Detect which cell encompasses the target text, then output its [x, y] center coordinate. 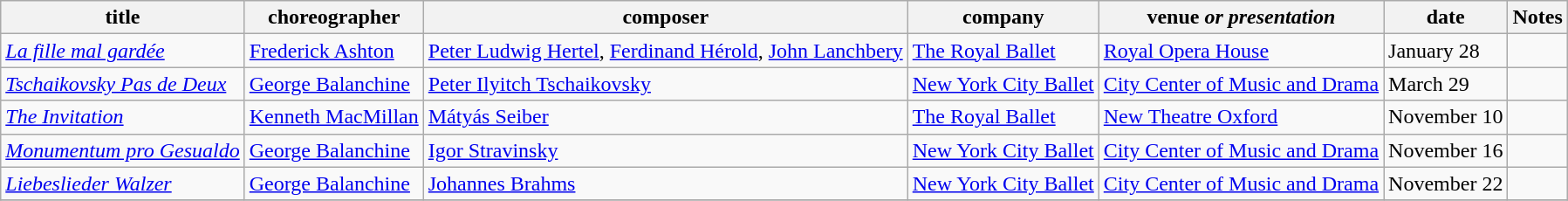
The Invitation [122, 117]
date [1446, 17]
company [1003, 17]
New Theatre Oxford [1241, 117]
La fille mal gardée [122, 51]
January 28 [1446, 51]
choreographer [333, 17]
Kenneth MacMillan [333, 117]
Igor Stravinsky [665, 150]
Liebeslieder Walzer [122, 184]
November 16 [1446, 150]
Royal Opera House [1241, 51]
Frederick Ashton [333, 51]
November 22 [1446, 184]
title [122, 17]
November 10 [1446, 117]
composer [665, 17]
Johannes Brahms [665, 184]
Tschaikovsky Pas de Deux [122, 84]
Monumentum pro Gesualdo [122, 150]
Peter Ludwig Hertel, Ferdinand Hérold, John Lanchbery [665, 51]
Notes [1537, 17]
Peter Ilyitch Tschaikovsky [665, 84]
venue or presentation [1241, 17]
Mátyás Seiber [665, 117]
March 29 [1446, 84]
